Capture the cell that displays the provided text and extract its [X, Y] central coordinate. 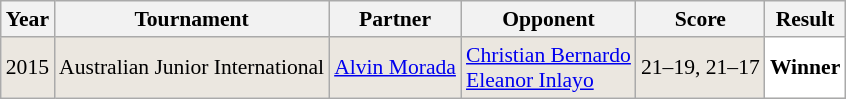
Tournament [192, 19]
Winner [806, 68]
21–19, 21–17 [700, 68]
Score [700, 19]
Alvin Morada [395, 68]
Christian Bernardo Eleanor Inlayo [548, 68]
Opponent [548, 19]
2015 [28, 68]
Year [28, 19]
Australian Junior International [192, 68]
Result [806, 19]
Partner [395, 19]
